Detect which cell encompasses the target text, then output its (X, Y) center coordinate. 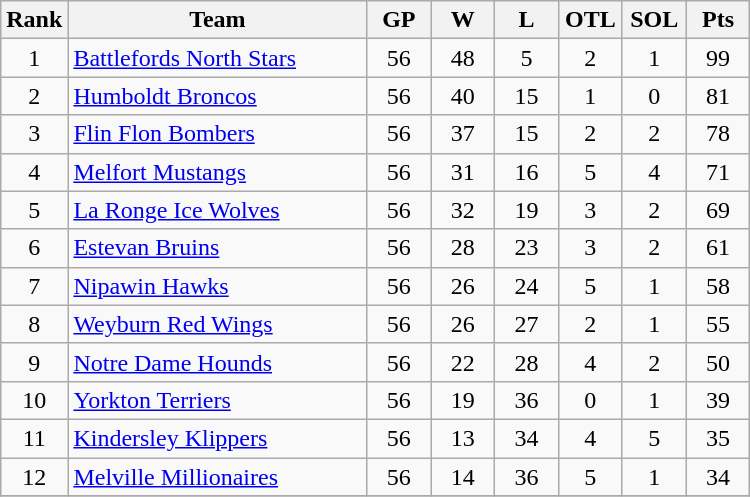
39 (718, 400)
23 (527, 248)
Melville Millionaires (218, 477)
Melfort Mustangs (218, 172)
40 (463, 96)
24 (527, 286)
55 (718, 324)
12 (34, 477)
Estevan Bruins (218, 248)
13 (463, 438)
Yorkton Terriers (218, 400)
GP (399, 20)
7 (34, 286)
16 (527, 172)
61 (718, 248)
OTL (590, 20)
31 (463, 172)
Weyburn Red Wings (218, 324)
14 (463, 477)
8 (34, 324)
58 (718, 286)
37 (463, 134)
22 (463, 362)
Humboldt Broncos (218, 96)
32 (463, 210)
Kindersley Klippers (218, 438)
35 (718, 438)
La Ronge Ice Wolves (218, 210)
48 (463, 58)
9 (34, 362)
71 (718, 172)
W (463, 20)
Team (218, 20)
11 (34, 438)
Rank (34, 20)
81 (718, 96)
10 (34, 400)
50 (718, 362)
Flin Flon Bombers (218, 134)
Pts (718, 20)
SOL (654, 20)
6 (34, 248)
27 (527, 324)
99 (718, 58)
Nipawin Hawks (218, 286)
Battlefords North Stars (218, 58)
69 (718, 210)
L (527, 20)
78 (718, 134)
Notre Dame Hounds (218, 362)
